Output the [x, y] coordinate of the center of the cell containing the given text.  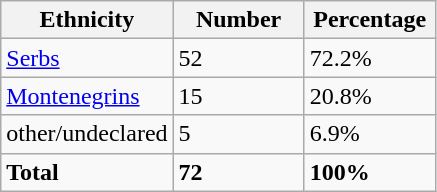
other/undeclared [87, 134]
Total [87, 172]
72.2% [370, 58]
52 [238, 58]
20.8% [370, 96]
Montenegrins [87, 96]
15 [238, 96]
Number [238, 20]
72 [238, 172]
6.9% [370, 134]
Serbs [87, 58]
5 [238, 134]
100% [370, 172]
Percentage [370, 20]
Ethnicity [87, 20]
